For the text-containing cell, return its midpoint in (X, Y) coordinate format. 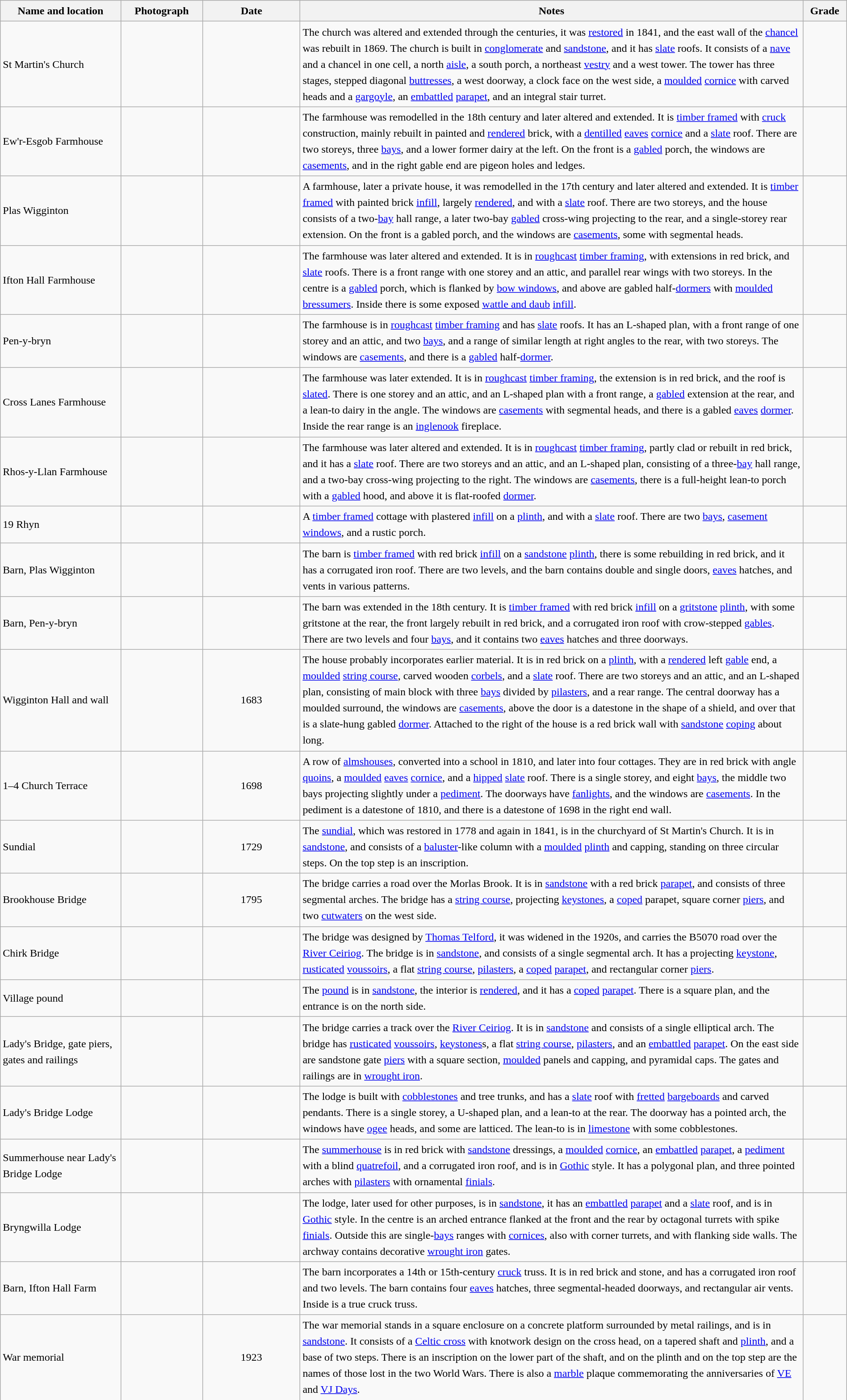
The pound is in sandstone, the interior is rendered, and it has a coped parapet. There is a square plan, and the entrance is on the north side. (551, 999)
1683 (252, 700)
Village pound (61, 999)
Pen-y-bryn (61, 341)
Brookhouse Bridge (61, 900)
Wigginton Hall and wall (61, 700)
1698 (252, 786)
A timber framed cottage with plastered infill on a plinth, and with a slate roof. There are two bays, casement windows, and a rustic porch. (551, 524)
Barn, Plas Wigginton (61, 570)
Barn, Ifton Hall Farm (61, 1288)
Chirk Bridge (61, 953)
Name and location (61, 11)
Grade (825, 11)
Notes (551, 11)
19 Rhyn (61, 524)
Sundial (61, 847)
Cross Lanes Farmhouse (61, 402)
Rhos-y-Llan Farmhouse (61, 472)
Bryngwilla Lodge (61, 1227)
Ifton Hall Farmhouse (61, 280)
Barn, Pen-y-bryn (61, 623)
War memorial (61, 1358)
Lady's Bridge Lodge (61, 1113)
Plas Wigginton (61, 211)
Date (252, 11)
1795 (252, 900)
St Martin's Church (61, 64)
1–4 Church Terrace (61, 786)
Ew'r-Esgob Farmhouse (61, 141)
Lady's Bridge, gate piers, gates and railings (61, 1051)
Summerhouse near Lady's Bridge Lodge (61, 1166)
1923 (252, 1358)
Photograph (162, 11)
1729 (252, 847)
